Return (x, y) of the center of cell containing provided text 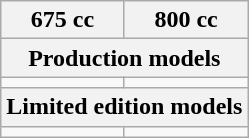
Limited edition models (124, 107)
Production models (124, 58)
800 cc (186, 20)
675 cc (63, 20)
